Extract the [x, y] coordinate from the center of the cell holding the provided text.  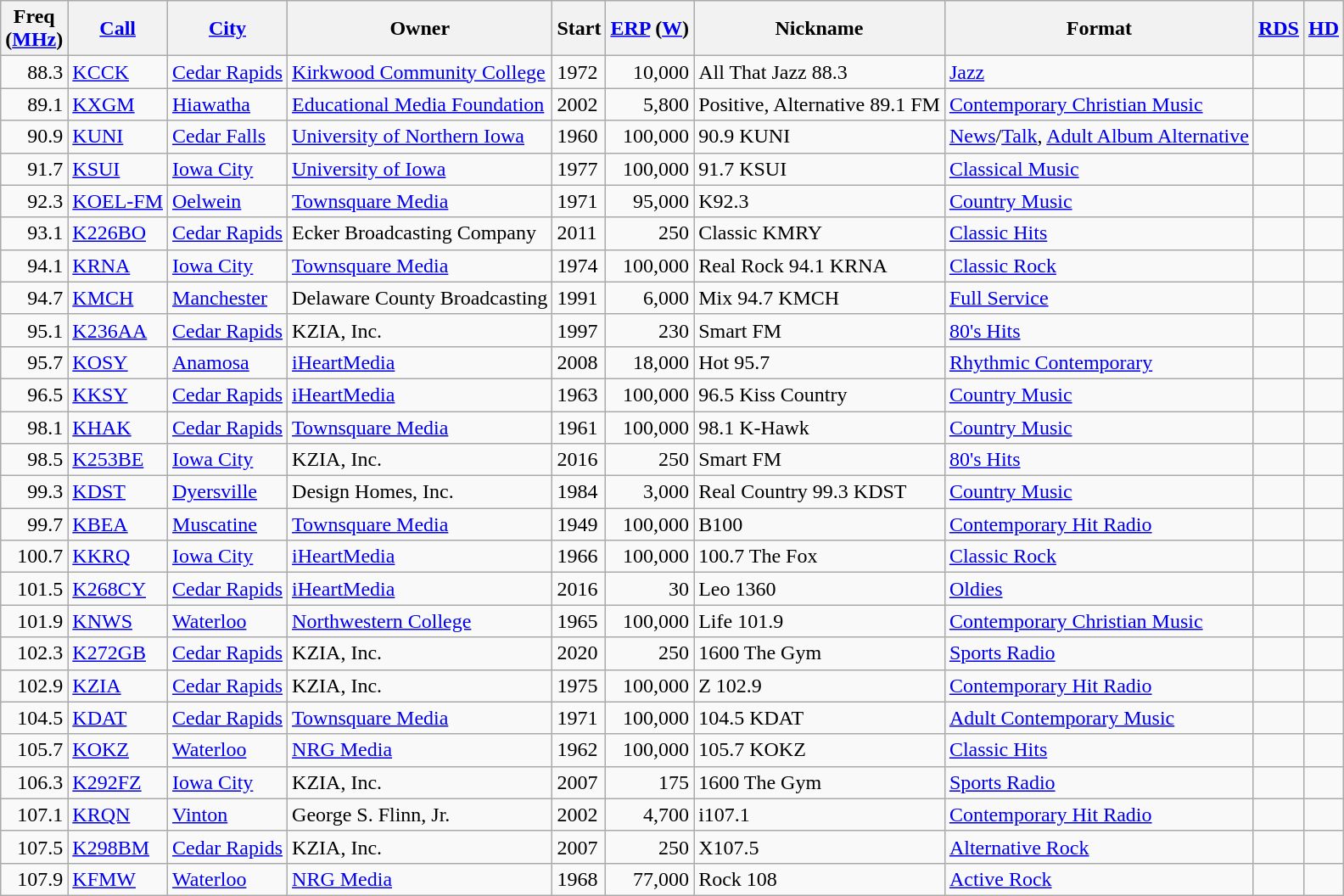
KDAT [118, 718]
KOKZ [118, 750]
KXGM [118, 104]
1949 [579, 524]
K268CY [118, 589]
105.7 [34, 750]
KFMW [118, 879]
Leo 1360 [820, 589]
Positive, Alternative 89.1 FM [820, 104]
6,000 [650, 298]
Ecker Broadcasting Company [420, 233]
1974 [579, 266]
KRQN [118, 815]
Classical Music [1099, 169]
92.3 [34, 201]
1997 [579, 330]
Active Rock [1099, 879]
96.5 Kiss Country [820, 395]
77,000 [650, 879]
KOEL-FM [118, 201]
B100 [820, 524]
Hot 95.7 [820, 362]
K253BE [118, 460]
KRNA [118, 266]
100.7 The Fox [820, 557]
K226BO [118, 233]
30 [650, 589]
1968 [579, 879]
Freq(MHz) [34, 29]
102.9 [34, 686]
230 [650, 330]
102.3 [34, 653]
90.9 [34, 137]
100.7 [34, 557]
1975 [579, 686]
HD [1324, 29]
89.1 [34, 104]
K298BM [118, 847]
Rhythmic Contemporary [1099, 362]
94.1 [34, 266]
Vinton [227, 815]
1965 [579, 621]
University of Iowa [420, 169]
All That Jazz 88.3 [820, 72]
1960 [579, 137]
KUNI [118, 137]
Real Rock 94.1 KRNA [820, 266]
Z 102.9 [820, 686]
Mix 94.7 KMCH [820, 298]
Alternative Rock [1099, 847]
1972 [579, 72]
99.3 [34, 492]
95.1 [34, 330]
K292FZ [118, 782]
101.5 [34, 589]
i107.1 [820, 815]
Call [118, 29]
Educational Media Foundation [420, 104]
KMCH [118, 298]
Format [1099, 29]
104.5 [34, 718]
95.7 [34, 362]
1961 [579, 427]
City [227, 29]
106.3 [34, 782]
Owner [420, 29]
KHAK [118, 427]
1963 [579, 395]
175 [650, 782]
Delaware County Broadcasting [420, 298]
95,000 [650, 201]
K236AA [118, 330]
91.7 KSUI [820, 169]
Classic KMRY [820, 233]
1962 [579, 750]
98.5 [34, 460]
KCCK [118, 72]
K272GB [118, 653]
Adult Contemporary Music [1099, 718]
18,000 [650, 362]
George S. Flinn, Jr. [420, 815]
X107.5 [820, 847]
Northwestern College [420, 621]
KSUI [118, 169]
107.9 [34, 879]
94.7 [34, 298]
1966 [579, 557]
91.7 [34, 169]
2011 [579, 233]
88.3 [34, 72]
Oelwein [227, 201]
Hiawatha [227, 104]
KOSY [118, 362]
4,700 [650, 815]
KNWS [118, 621]
Full Service [1099, 298]
10,000 [650, 72]
101.9 [34, 621]
99.7 [34, 524]
KKRQ [118, 557]
Cedar Falls [227, 137]
Dyersville [227, 492]
News/Talk, Adult Album Alternative [1099, 137]
1977 [579, 169]
KKSY [118, 395]
Kirkwood Community College [420, 72]
5,800 [650, 104]
93.1 [34, 233]
Muscatine [227, 524]
98.1 K-Hawk [820, 427]
1984 [579, 492]
Start [579, 29]
KBEA [118, 524]
Design Homes, Inc. [420, 492]
University of Northern Iowa [420, 137]
Manchester [227, 298]
RDS [1278, 29]
K92.3 [820, 201]
3,000 [650, 492]
Real Country 99.3 KDST [820, 492]
104.5 KDAT [820, 718]
Nickname [820, 29]
2008 [579, 362]
96.5 [34, 395]
98.1 [34, 427]
KZIA [118, 686]
Anamosa [227, 362]
107.1 [34, 815]
Rock 108 [820, 879]
ERP (W) [650, 29]
Oldies [1099, 589]
Life 101.9 [820, 621]
Jazz [1099, 72]
90.9 KUNI [820, 137]
105.7 KOKZ [820, 750]
1991 [579, 298]
2020 [579, 653]
KDST [118, 492]
107.5 [34, 847]
